Determine the [X, Y] coordinate at the center of the cell enclosing the given text.  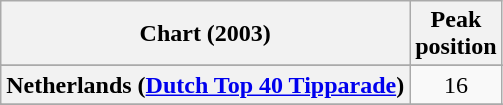
Chart (2003) [206, 34]
Peakposition [456, 34]
Netherlands (Dutch Top 40 Tipparade) [206, 85]
16 [456, 85]
